Detect which cell encompasses the target text, then output its [x, y] center coordinate. 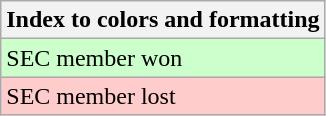
Index to colors and formatting [163, 20]
SEC member won [163, 58]
SEC member lost [163, 96]
